Return the [X, Y] coordinate for the center point of the cell that contains the specified text.  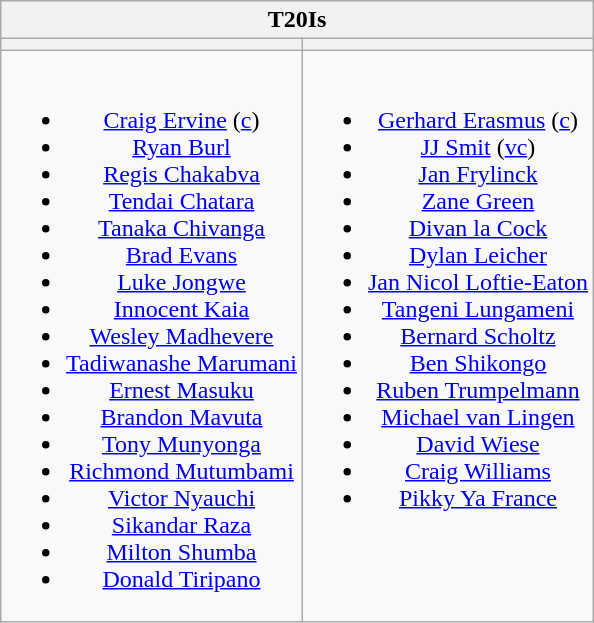
T20Is [298, 20]
